Return (x, y) of the center of cell containing provided text 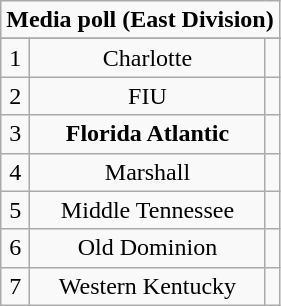
Florida Atlantic (148, 134)
Old Dominion (148, 248)
7 (16, 286)
Media poll (East Division) (140, 20)
4 (16, 172)
2 (16, 96)
Marshall (148, 172)
Charlotte (148, 58)
Middle Tennessee (148, 210)
1 (16, 58)
FIU (148, 96)
3 (16, 134)
6 (16, 248)
5 (16, 210)
Western Kentucky (148, 286)
